Search for the cell housing the specified text and yield its [X, Y] center coordinate. 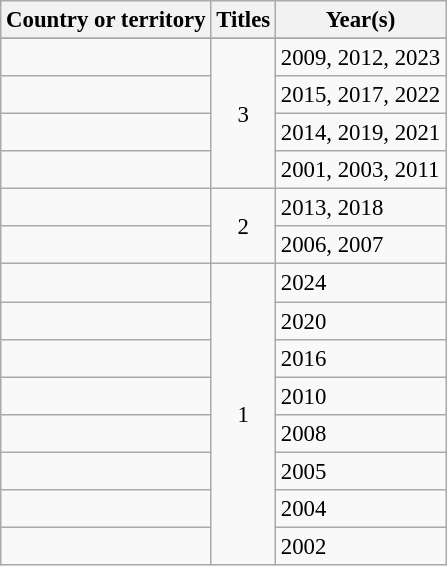
2002 [360, 546]
2016 [360, 358]
1 [244, 414]
2 [244, 226]
Country or territory [106, 20]
2006, 2007 [360, 245]
2015, 2017, 2022 [360, 95]
2009, 2012, 2023 [360, 58]
2024 [360, 283]
2010 [360, 396]
2014, 2019, 2021 [360, 133]
2005 [360, 471]
Titles [244, 20]
2013, 2018 [360, 208]
2004 [360, 509]
2001, 2003, 2011 [360, 170]
2008 [360, 433]
2020 [360, 321]
3 [244, 114]
Year(s) [360, 20]
